Identify which cell holds the provided text, then report its [X, Y] central coordinate. 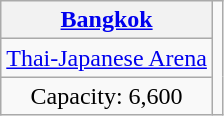
Capacity: 6,600 [107, 96]
Thai-Japanese Arena [107, 58]
Bangkok [107, 20]
